Search for the cell housing the specified text and yield its [x, y] center coordinate. 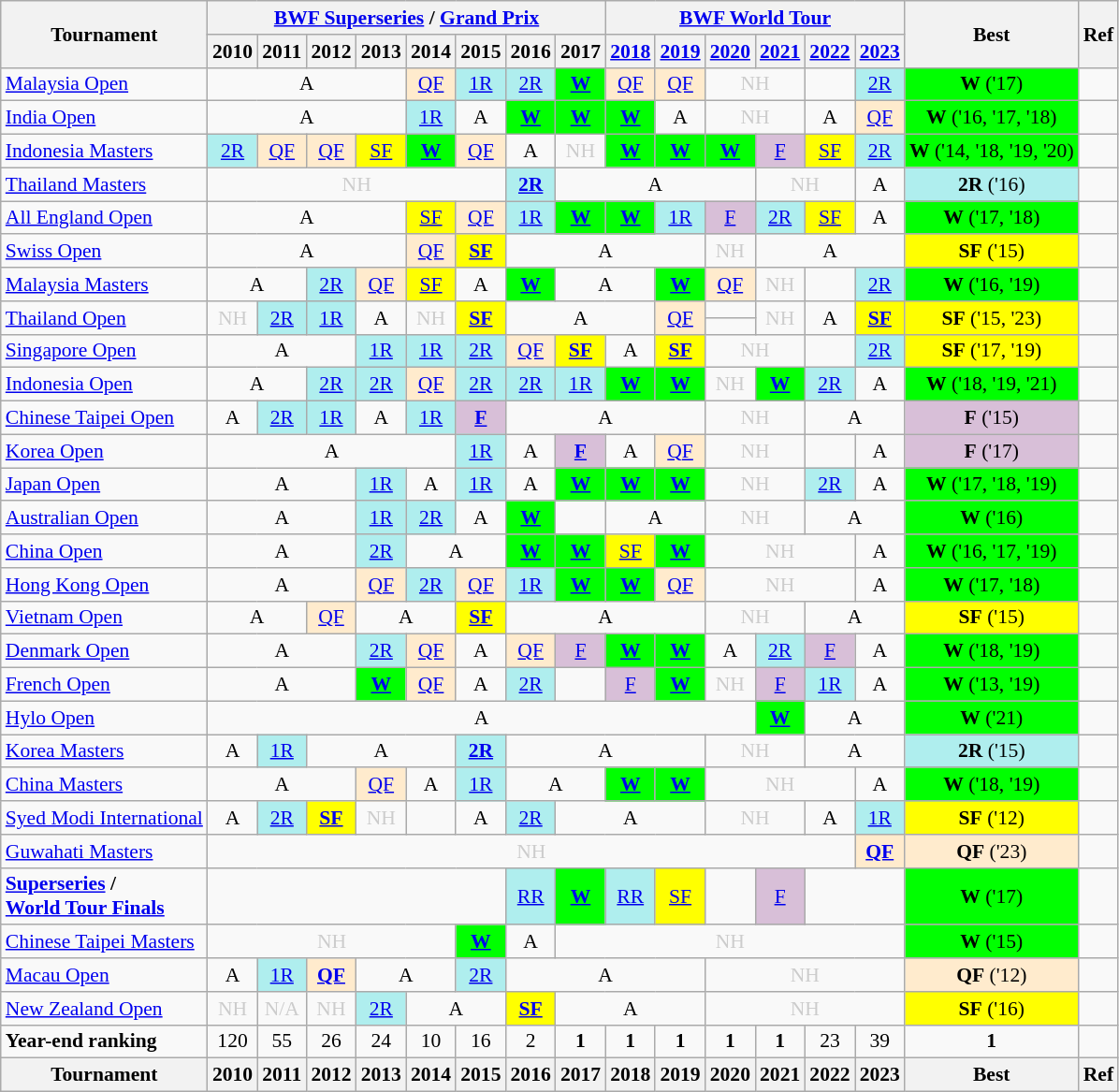
W ('14, '18, '19, '20) [992, 152]
China Masters [105, 785]
W ('15) [992, 942]
China Open [105, 551]
Malaysia Masters [105, 284]
QF ('23) [992, 852]
55 [282, 1041]
2 [531, 1041]
F ('17) [992, 451]
SF ('17, '19) [992, 351]
BWF World Tour [755, 18]
Thailand Open [105, 318]
SF ('12) [992, 818]
All England Open [105, 218]
Vietnam Open [105, 618]
Indonesia Open [105, 385]
Denmark Open [105, 651]
Japan Open [105, 485]
SF ('15, '23) [992, 318]
Hong Kong Open [105, 585]
India Open [105, 118]
W ('16) [992, 518]
Singapore Open [105, 351]
Hylo Open [105, 718]
New Zealand Open [105, 1009]
39 [879, 1041]
W ('21) [992, 718]
W ('16, '17, '18) [992, 118]
Macau Open [105, 975]
2R ('16) [992, 184]
Syed Modi International [105, 818]
Australian Open [105, 518]
BWF Superseries / Grand Prix [406, 18]
W ('16, '17, '19) [992, 551]
W ('18, '19, '21) [992, 385]
W ('16, '19) [992, 284]
24 [382, 1041]
26 [331, 1041]
Year-end ranking [105, 1041]
16 [481, 1041]
Chinese Taipei Open [105, 418]
10 [430, 1041]
120 [232, 1041]
QF ('12) [992, 975]
French Open [105, 685]
Chinese Taipei Masters [105, 942]
23 [829, 1041]
Malaysia Open [105, 84]
W ('17, '18, '19) [992, 485]
Korea Open [105, 451]
2R ('15) [992, 751]
N/A [282, 1009]
W ('13, '19) [992, 685]
Superseries / World Tour Finals [105, 896]
F ('15) [992, 418]
Thailand Masters [105, 184]
Indonesia Masters [105, 152]
Korea Masters [105, 751]
Guwahati Masters [105, 852]
Swiss Open [105, 252]
SF ('16) [992, 1009]
